Provide the (X, Y) coordinate of the cell's center where the given text is located.  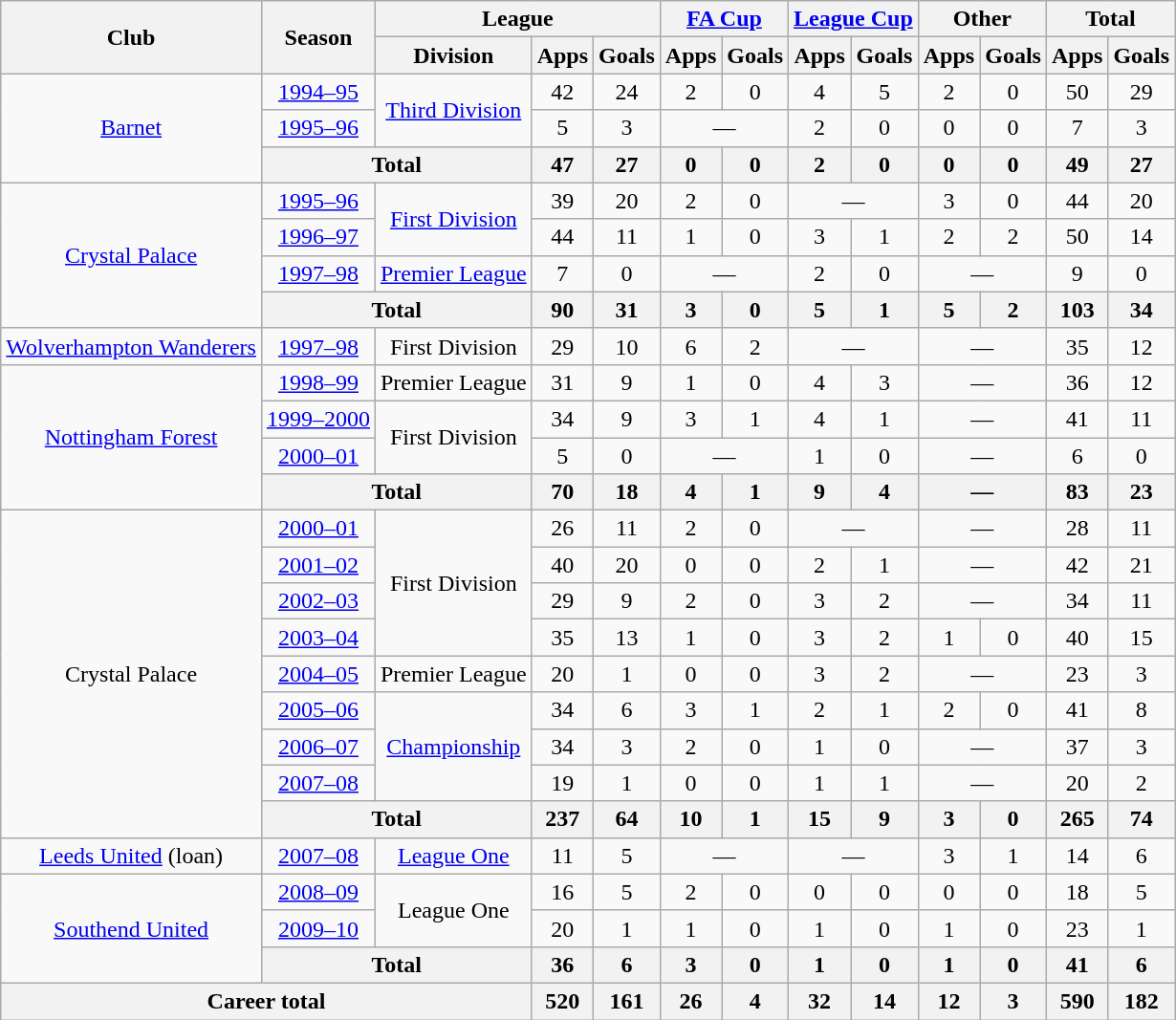
24 (627, 92)
Third Division (453, 110)
13 (627, 638)
Leeds United (loan) (132, 856)
16 (562, 892)
Barnet (132, 128)
74 (1142, 819)
64 (627, 819)
90 (562, 310)
Club (132, 37)
47 (562, 164)
8 (1142, 710)
2009–10 (317, 928)
237 (562, 819)
590 (1077, 1001)
19 (562, 783)
Career total (266, 1001)
265 (1077, 819)
Nottingham Forest (132, 437)
2004–05 (317, 674)
520 (562, 1001)
182 (1142, 1001)
37 (1077, 747)
League Cup (854, 19)
2005–06 (317, 710)
Championship (453, 747)
Wolverhampton Wanderers (132, 346)
1999–2000 (317, 419)
2002–03 (317, 601)
2008–09 (317, 892)
1998–99 (317, 382)
2006–07 (317, 747)
103 (1077, 310)
83 (1077, 492)
161 (627, 1001)
Other (982, 19)
1994–95 (317, 92)
2003–04 (317, 638)
49 (1077, 164)
League (517, 19)
1996–97 (317, 237)
Season (317, 37)
Southend United (132, 928)
39 (562, 201)
32 (820, 1001)
28 (1077, 529)
Division (453, 55)
FA Cup (724, 19)
70 (562, 492)
21 (1142, 565)
2001–02 (317, 565)
